Output the [x, y] coordinate of the center of the cell containing the given text.  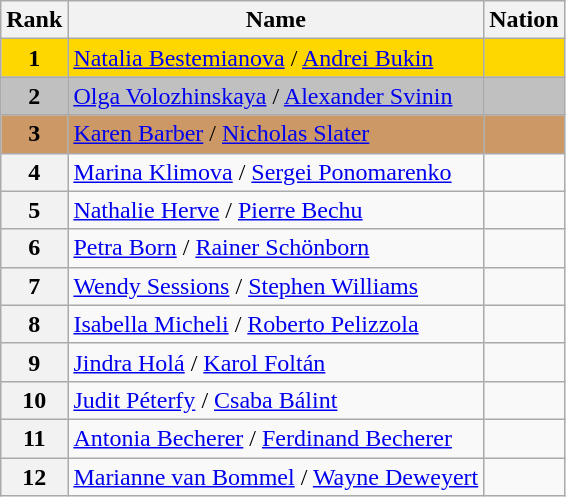
Marina Klimova / Sergei Ponomarenko [276, 172]
Judit Péterfy / Csaba Bálint [276, 400]
Nathalie Herve / Pierre Bechu [276, 210]
4 [34, 172]
10 [34, 400]
Olga Volozhinskaya / Alexander Svinin [276, 96]
Rank [34, 20]
Isabella Micheli / Roberto Pelizzola [276, 324]
Wendy Sessions / Stephen Williams [276, 286]
Nation [524, 20]
Natalia Bestemianova / Andrei Bukin [276, 58]
3 [34, 134]
Karen Barber / Nicholas Slater [276, 134]
Jindra Holá / Karol Foltán [276, 362]
12 [34, 477]
1 [34, 58]
6 [34, 248]
5 [34, 210]
Antonia Becherer / Ferdinand Becherer [276, 438]
7 [34, 286]
11 [34, 438]
Petra Born / Rainer Schönborn [276, 248]
8 [34, 324]
Marianne van Bommel / Wayne Deweyert [276, 477]
9 [34, 362]
Name [276, 20]
2 [34, 96]
